Pinpoint the cell where the given text exists, returning its (X, Y) midpoint coordinate. 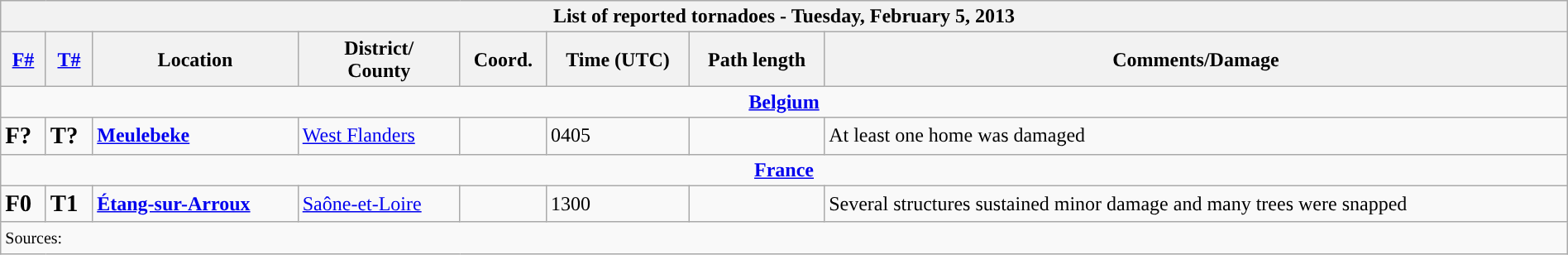
Time (UTC) (619, 60)
List of reported tornadoes - Tuesday, February 5, 2013 (784, 17)
District/County (379, 60)
At least one home was damaged (1196, 136)
Several structures sustained minor damage and many trees were snapped (1196, 204)
F# (23, 60)
0405 (619, 136)
Coord. (503, 60)
Belgium (784, 102)
Saône-et-Loire (379, 204)
Comments/Damage (1196, 60)
France (784, 170)
T# (69, 60)
West Flanders (379, 136)
F? (23, 136)
Étang-sur-Arroux (195, 204)
F0 (23, 204)
T? (69, 136)
Path length (756, 60)
1300 (619, 204)
T1 (69, 204)
Meulebeke (195, 136)
Location (195, 60)
Sources: (784, 238)
